Capture the cell that displays the provided text and extract its [X, Y] central coordinate. 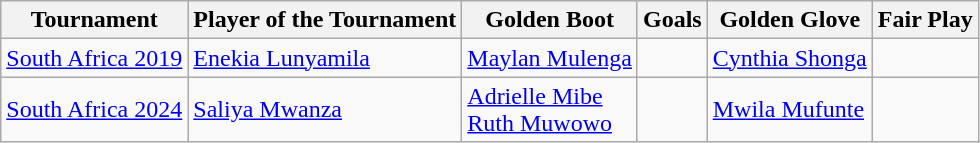
Mwila Mufunte [790, 110]
Maylan Mulenga [550, 58]
Enekia Lunyamila [325, 58]
Goals [672, 20]
Cynthia Shonga [790, 58]
Golden Glove [790, 20]
Saliya Mwanza [325, 110]
Fair Play [925, 20]
Tournament [94, 20]
Player of the Tournament [325, 20]
Golden Boot [550, 20]
South Africa 2019 [94, 58]
South Africa 2024 [94, 110]
Adrielle Mibe Ruth Muwowo [550, 110]
